Capture the cell that displays the provided text and extract its [x, y] central coordinate. 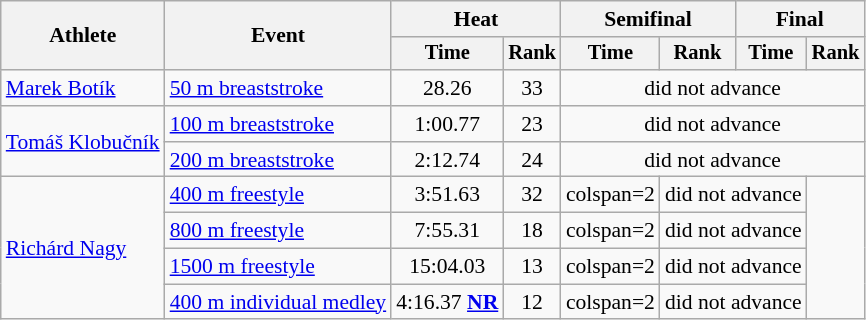
33 [532, 88]
Semifinal [648, 19]
18 [532, 231]
12 [532, 302]
400 m freestyle [278, 195]
2:12.74 [447, 160]
7:55.31 [447, 231]
Event [278, 36]
200 m breaststroke [278, 160]
4:16.37 NR [447, 302]
50 m breaststroke [278, 88]
Richárd Nagy [83, 248]
3:51.63 [447, 195]
1500 m freestyle [278, 267]
100 m breaststroke [278, 124]
Final [800, 19]
23 [532, 124]
Heat [476, 19]
800 m freestyle [278, 231]
28.26 [447, 88]
Tomáš Klobučník [83, 142]
1:00.77 [447, 124]
13 [532, 267]
400 m individual medley [278, 302]
15:04.03 [447, 267]
Athlete [83, 36]
Marek Botík [83, 88]
32 [532, 195]
24 [532, 160]
